Return the [x, y] coordinate for the center point of the cell that contains the specified text.  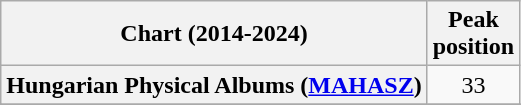
Chart (2014-2024) [214, 34]
Peakposition [473, 34]
33 [473, 85]
Hungarian Physical Albums (MAHASZ) [214, 85]
